Pinpoint the cell where the given text exists, returning its (X, Y) midpoint coordinate. 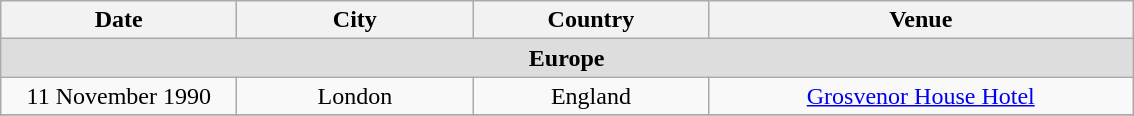
Country (591, 20)
England (591, 96)
11 November 1990 (119, 96)
Grosvenor House Hotel (921, 96)
City (355, 20)
Date (119, 20)
Venue (921, 20)
Europe (567, 58)
London (355, 96)
